Return the [x, y] coordinate for the center point of the cell that contains the specified text.  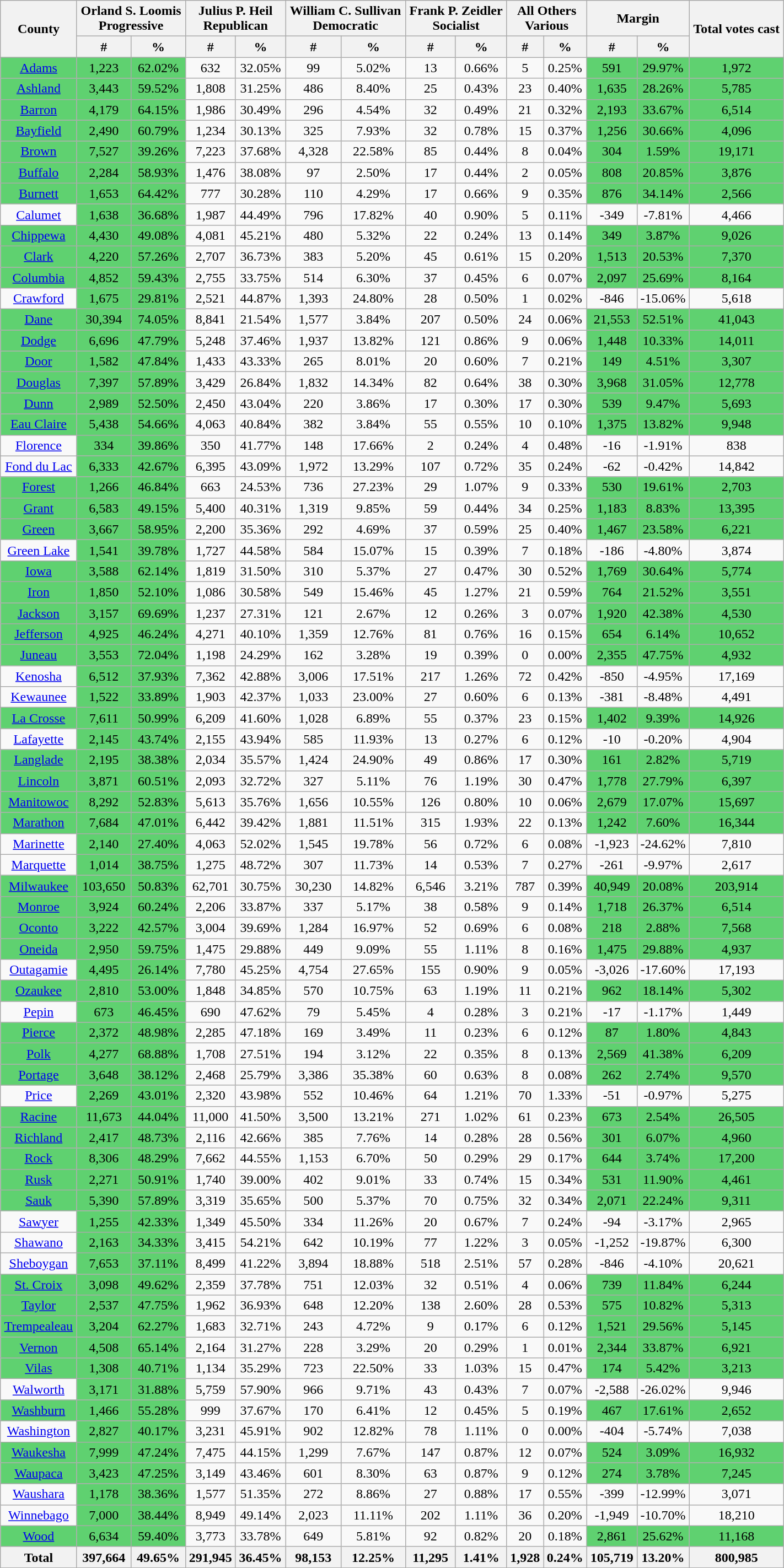
1.33% [566, 1096]
0.61% [481, 256]
1,683 [211, 1327]
35.36% [260, 529]
Oneida [39, 949]
4.69% [373, 529]
1,433 [211, 362]
72 [525, 676]
Richland [39, 1138]
0.01% [566, 1348]
97 [313, 173]
5.11% [373, 781]
-94 [612, 1221]
2,034 [211, 760]
19.78% [373, 844]
40.84% [260, 424]
838 [737, 445]
Ozaukee [39, 991]
42.33% [159, 1221]
11,168 [737, 1536]
1,183 [612, 508]
147 [430, 1452]
1,903 [211, 697]
9.09% [373, 949]
Brown [39, 152]
3,423 [104, 1473]
99 [313, 68]
13,395 [737, 508]
17.66% [373, 445]
20,621 [737, 1263]
8,949 [211, 1515]
5,774 [737, 571]
Outagamie [39, 970]
649 [313, 1536]
56 [430, 844]
25.62% [663, 1536]
575 [612, 1306]
5,719 [737, 760]
1,582 [104, 362]
1,718 [612, 907]
Jefferson [39, 634]
41.38% [663, 1054]
45.50% [260, 1221]
30,230 [313, 886]
13.29% [373, 466]
0.76% [481, 634]
61 [525, 1117]
-17 [612, 1012]
-9.97% [663, 865]
2,193 [612, 110]
1,850 [104, 592]
31.05% [663, 382]
203,914 [737, 886]
296 [313, 110]
0.75% [481, 1200]
5,785 [737, 89]
315 [430, 823]
149 [612, 362]
1.93% [481, 823]
126 [430, 802]
54.21% [260, 1242]
-4.80% [663, 550]
524 [612, 1452]
44.04% [159, 1117]
-1,949 [612, 1515]
0.33% [566, 487]
3.49% [373, 1033]
Trempealeau [39, 1327]
486 [313, 89]
2,679 [612, 802]
570 [313, 991]
59.75% [159, 949]
39.26% [159, 152]
11,673 [104, 1117]
1,033 [313, 697]
787 [525, 886]
8,841 [211, 320]
Eau Claire [39, 424]
2,206 [211, 907]
1,299 [313, 1452]
Florence [39, 445]
6.07% [663, 1138]
2,164 [211, 1348]
32.72% [260, 781]
43.09% [260, 466]
3,871 [104, 781]
1,198 [211, 655]
8,292 [104, 802]
0.11% [566, 214]
3.78% [663, 1473]
2,284 [104, 173]
4,495 [104, 970]
3,667 [104, 529]
6,395 [211, 466]
24.29% [260, 655]
220 [313, 403]
4,530 [737, 613]
4,960 [737, 1138]
-16 [612, 445]
42.88% [260, 676]
2,344 [612, 1348]
1,153 [313, 1159]
3,149 [211, 1473]
1,476 [211, 173]
1.59% [663, 152]
3.86% [373, 403]
27.40% [159, 844]
57.90% [260, 1389]
11.51% [373, 823]
-4.95% [663, 676]
292 [313, 529]
5.45% [373, 1012]
1,275 [211, 865]
2,163 [104, 1242]
30.58% [260, 592]
2.82% [663, 760]
Sheboygan [39, 1263]
1,242 [612, 823]
12.03% [373, 1285]
3,648 [104, 1075]
-24.62% [663, 844]
13.21% [373, 1117]
32.05% [260, 68]
6.41% [373, 1410]
25.79% [260, 1075]
Kewaunee [39, 697]
72.04% [159, 655]
98,153 [313, 1557]
44.49% [260, 214]
30.66% [663, 131]
33.75% [260, 277]
6,546 [430, 886]
3,204 [104, 1327]
Wood [39, 1536]
4,328 [313, 152]
42.37% [260, 697]
23.00% [373, 697]
43.33% [260, 362]
307 [313, 865]
0.80% [481, 802]
736 [313, 487]
12.76% [373, 634]
Green [39, 529]
1,255 [104, 1221]
11.90% [663, 1179]
1,962 [211, 1306]
9.85% [373, 508]
44.55% [260, 1159]
8.86% [373, 1494]
0.04% [566, 152]
2,652 [737, 1410]
4,096 [737, 131]
2,617 [737, 865]
43.46% [260, 1473]
4,220 [104, 256]
0.58% [481, 907]
1,449 [737, 1012]
Margin [638, 19]
26,505 [737, 1117]
40,949 [612, 886]
15.07% [373, 550]
41.50% [260, 1117]
Green Lake [39, 550]
8.01% [373, 362]
4,466 [737, 214]
46.45% [159, 1012]
28.26% [663, 89]
Bayfield [39, 131]
64.15% [159, 110]
5,618 [737, 299]
-3,026 [612, 970]
44.15% [260, 1452]
1,848 [211, 991]
2.60% [481, 1306]
Frank P. ZeidlerSocialist [456, 19]
808 [612, 173]
3,222 [104, 928]
38.12% [159, 1075]
74.05% [159, 320]
36 [525, 1515]
0.74% [481, 1179]
Waushara [39, 1494]
34 [525, 508]
654 [612, 634]
4,754 [313, 970]
291,945 [211, 1557]
7,527 [104, 152]
8.83% [663, 508]
19,171 [737, 152]
1,467 [612, 529]
999 [211, 1410]
Marinette [39, 844]
584 [313, 550]
4,508 [104, 1348]
2,537 [104, 1306]
14,926 [737, 718]
Burnett [39, 193]
52.02% [260, 844]
2,195 [104, 760]
7,684 [104, 823]
0.32% [566, 110]
10.55% [373, 802]
1.07% [481, 487]
25.69% [663, 277]
1.26% [481, 676]
2,359 [211, 1285]
3,098 [104, 1285]
Columbia [39, 277]
2,145 [104, 739]
1.27% [481, 592]
3.21% [481, 886]
350 [211, 445]
243 [313, 1327]
81 [430, 634]
531 [612, 1179]
5.17% [373, 907]
35.57% [260, 760]
43 [430, 1389]
601 [313, 1473]
518 [430, 1263]
62.02% [159, 68]
-0.42% [663, 466]
1.80% [663, 1033]
2.67% [373, 613]
310 [313, 571]
26.37% [663, 907]
4,179 [104, 110]
1,740 [211, 1179]
2,703 [737, 487]
47.01% [159, 823]
2,093 [211, 781]
1.03% [481, 1368]
Iron [39, 592]
1,319 [313, 508]
40.17% [159, 1431]
349 [612, 235]
18.14% [663, 991]
1,402 [612, 718]
3,773 [211, 1536]
-186 [612, 550]
6,221 [737, 529]
15.46% [373, 592]
274 [612, 1473]
24 [525, 320]
47.79% [159, 341]
3,874 [737, 550]
642 [313, 1242]
9.39% [663, 718]
48.29% [159, 1159]
45.25% [260, 970]
265 [313, 362]
1,349 [211, 1221]
449 [313, 949]
11.26% [373, 1221]
690 [211, 1012]
3,588 [104, 571]
9,946 [737, 1389]
Shawano [39, 1242]
148 [313, 445]
30.28% [260, 193]
64.42% [159, 193]
194 [313, 1054]
105,719 [612, 1557]
796 [313, 214]
2,116 [211, 1138]
0.82% [481, 1536]
0.26% [481, 613]
15,697 [737, 802]
40 [430, 214]
751 [313, 1285]
5.20% [373, 256]
1.41% [481, 1557]
60.79% [159, 131]
1,521 [612, 1327]
1,769 [612, 571]
45.91% [260, 1431]
1,237 [211, 613]
-1,252 [612, 1242]
7,370 [737, 256]
7,223 [211, 152]
5,613 [211, 802]
0.88% [481, 1494]
30,394 [104, 320]
1,708 [211, 1054]
49.62% [159, 1285]
60 [430, 1075]
876 [612, 193]
-0.97% [663, 1096]
3,171 [104, 1389]
11,000 [211, 1117]
40.71% [159, 1368]
-404 [612, 1431]
8.30% [373, 1473]
50.99% [159, 718]
39.00% [260, 1179]
1.22% [481, 1242]
777 [211, 193]
-3.17% [663, 1221]
6.14% [663, 634]
1,223 [104, 68]
6,696 [104, 341]
1,028 [313, 718]
1,653 [104, 193]
52.10% [159, 592]
585 [313, 739]
6,634 [104, 1536]
Price [39, 1096]
40.10% [260, 634]
-10.70% [663, 1515]
49 [430, 760]
0.02% [566, 299]
21,553 [612, 320]
500 [313, 1200]
3,924 [104, 907]
2,569 [612, 1054]
Washburn [39, 1410]
Sawyer [39, 1221]
33.89% [159, 697]
30.49% [260, 110]
Crawford [39, 299]
1,086 [211, 592]
68.88% [159, 1054]
8.40% [373, 89]
764 [612, 592]
Washington [39, 1431]
228 [313, 1348]
5,248 [211, 341]
38.36% [159, 1494]
26.84% [260, 382]
4,277 [104, 1054]
1.21% [481, 1096]
3,551 [737, 592]
6.70% [373, 1159]
48.98% [159, 1033]
27.65% [373, 970]
1,881 [313, 823]
38.08% [260, 173]
17,200 [737, 1159]
1,308 [104, 1368]
16.97% [373, 928]
-19.87% [663, 1242]
-12.99% [663, 1494]
155 [430, 970]
47.62% [260, 1012]
37.46% [260, 341]
3,006 [313, 676]
7.67% [373, 1452]
38.75% [159, 865]
45.21% [260, 235]
6,512 [104, 676]
11.73% [373, 865]
4,932 [737, 655]
Forest [39, 487]
5,275 [737, 1096]
79 [313, 1012]
1,937 [313, 341]
304 [612, 152]
9,948 [737, 424]
3,553 [104, 655]
60.24% [159, 907]
Sauk [39, 1200]
21.52% [663, 592]
1,545 [313, 844]
7,568 [737, 928]
43.01% [159, 1096]
1,656 [313, 802]
1,178 [104, 1494]
Chippewa [39, 235]
1,832 [313, 382]
0.69% [481, 928]
Calumet [39, 214]
59.40% [159, 1536]
6,333 [104, 466]
3.87% [663, 235]
5,390 [104, 1200]
14.34% [373, 382]
9,570 [737, 1075]
2,155 [211, 739]
Kenosha [39, 676]
Clark [39, 256]
11.11% [373, 1515]
39.42% [260, 823]
58.93% [159, 173]
4,852 [104, 277]
35 [525, 466]
1,541 [104, 550]
0.56% [566, 1138]
16,932 [737, 1452]
33.67% [663, 110]
46.24% [159, 634]
8,306 [104, 1159]
0.51% [481, 1285]
39.78% [159, 550]
2,450 [211, 403]
800,985 [737, 1557]
2,490 [104, 131]
49.65% [159, 1557]
3.74% [663, 1159]
58.95% [159, 529]
-26.02% [663, 1389]
22.58% [373, 152]
11.93% [373, 739]
Rusk [39, 1179]
47.84% [159, 362]
Iowa [39, 571]
5,313 [737, 1306]
17,169 [737, 676]
9.01% [373, 1179]
1,466 [104, 1410]
92 [430, 1536]
663 [211, 487]
103,650 [104, 886]
2.51% [481, 1263]
Buffalo [39, 173]
-1,923 [612, 844]
42.57% [159, 928]
514 [313, 277]
-399 [612, 1494]
Total [39, 1557]
397,664 [104, 1557]
52.83% [159, 802]
218 [612, 928]
3.28% [373, 655]
22.24% [663, 1200]
42.38% [663, 613]
7,780 [211, 970]
Julius P. HeilRepublican [235, 19]
Barron [39, 110]
31.88% [159, 1389]
207 [430, 320]
59 [430, 508]
2,285 [211, 1033]
7,397 [104, 382]
42.66% [260, 1138]
30.64% [663, 571]
20.08% [663, 886]
14,011 [737, 341]
St. Croix [39, 1285]
17.61% [663, 1410]
1,014 [104, 865]
530 [612, 487]
53.00% [159, 991]
17.07% [663, 802]
7,038 [737, 1431]
301 [612, 1138]
44.58% [260, 550]
-1.91% [663, 445]
648 [313, 1306]
50.91% [159, 1179]
262 [612, 1075]
0.67% [481, 1221]
2,827 [104, 1431]
4.51% [663, 362]
Langlade [39, 760]
Door [39, 362]
2.54% [663, 1117]
48.72% [260, 865]
37.93% [159, 676]
Grant [39, 508]
Portage [39, 1075]
7,475 [211, 1452]
Milwaukee [39, 886]
10.82% [663, 1306]
Jackson [39, 613]
467 [612, 1410]
39.69% [260, 928]
24.53% [260, 487]
2,861 [612, 1536]
9.71% [373, 1389]
383 [313, 256]
62.14% [159, 571]
-4.10% [663, 1263]
0.52% [566, 571]
3,004 [211, 928]
5,438 [104, 424]
18.88% [373, 1263]
3,876 [737, 173]
1,284 [313, 928]
3,157 [104, 613]
4,081 [211, 235]
55.28% [159, 1410]
4,925 [104, 634]
16,344 [737, 823]
0.19% [566, 1410]
41.77% [260, 445]
1,256 [612, 131]
44.87% [260, 299]
17,193 [737, 970]
51.35% [260, 1494]
Waukesha [39, 1452]
Manitowoc [39, 802]
30.75% [260, 886]
385 [313, 1138]
0.10% [566, 424]
4.54% [373, 110]
37.11% [159, 1263]
Walworth [39, 1389]
632 [211, 68]
4,430 [104, 235]
Winnebago [39, 1515]
11.84% [663, 1285]
2,989 [104, 403]
57 [525, 1263]
35.38% [373, 1075]
7.93% [373, 131]
27.51% [260, 1054]
1,987 [211, 214]
62.27% [159, 1327]
6.89% [373, 718]
Lafayette [39, 739]
38.38% [159, 760]
1,375 [612, 424]
29.81% [159, 299]
47.18% [260, 1033]
6,921 [737, 1348]
39.86% [159, 445]
-8.48% [663, 697]
34.33% [159, 1242]
202 [430, 1515]
12,778 [737, 382]
4,271 [211, 634]
5,145 [737, 1327]
37.78% [260, 1285]
6,442 [211, 823]
23.58% [663, 529]
2,023 [313, 1515]
12.82% [373, 1431]
5,302 [737, 991]
Adams [39, 68]
539 [612, 403]
5,400 [211, 508]
1,359 [313, 634]
2,707 [211, 256]
17.51% [373, 676]
5.32% [373, 235]
49.08% [159, 235]
-5.74% [663, 1431]
0.63% [481, 1075]
12.20% [373, 1306]
Dane [39, 320]
43.98% [260, 1096]
41,043 [737, 320]
4,461 [737, 1179]
1,234 [211, 131]
19 [430, 655]
43.74% [159, 739]
107 [430, 466]
1,675 [104, 299]
3,307 [737, 362]
9.47% [663, 403]
57.26% [159, 256]
29.97% [663, 68]
966 [313, 1389]
69.69% [159, 613]
52.50% [159, 403]
-850 [612, 676]
8,164 [737, 277]
325 [313, 131]
Marathon [39, 823]
65.14% [159, 1348]
9,026 [737, 235]
24.90% [373, 760]
-381 [612, 697]
271 [430, 1117]
4,843 [737, 1033]
County [39, 29]
William C. SullivanDemocratic [345, 19]
0.64% [481, 382]
20.85% [663, 173]
82 [430, 382]
-349 [612, 214]
35.65% [260, 1200]
3.12% [373, 1054]
2,755 [211, 277]
37.67% [260, 1410]
4,904 [737, 739]
0.42% [566, 676]
4,937 [737, 949]
7,662 [211, 1159]
7,245 [737, 1473]
3,213 [737, 1368]
La Crosse [39, 718]
2,521 [211, 299]
Juneau [39, 655]
10,652 [737, 634]
Monroe [39, 907]
1,727 [211, 550]
1,393 [313, 299]
3,319 [211, 1200]
24.80% [373, 299]
7,362 [211, 676]
46.84% [159, 487]
Lincoln [39, 781]
34.85% [260, 991]
2,200 [211, 529]
2,320 [211, 1096]
-10 [612, 739]
60.51% [159, 781]
7,810 [737, 844]
6,244 [737, 1285]
-1.17% [663, 1012]
2,271 [104, 1179]
10.75% [373, 991]
480 [313, 235]
31.25% [260, 89]
1,920 [612, 613]
41.60% [260, 718]
6,583 [104, 508]
1,424 [313, 760]
1,928 [525, 1557]
0.48% [566, 445]
2,965 [737, 1221]
723 [313, 1368]
327 [313, 781]
32.71% [260, 1327]
2,140 [104, 844]
35.29% [260, 1368]
Fond du Lac [39, 466]
47.24% [159, 1452]
739 [612, 1285]
1,638 [104, 214]
Oconto [39, 928]
2.50% [373, 173]
3,231 [211, 1431]
10.33% [663, 341]
50.83% [159, 886]
2,269 [104, 1096]
644 [612, 1159]
2,097 [612, 277]
591 [612, 68]
2,372 [104, 1033]
17.82% [373, 214]
10.19% [373, 1242]
3,443 [104, 89]
2,355 [612, 655]
1,513 [612, 256]
3,429 [211, 382]
6,397 [737, 781]
549 [313, 592]
5.02% [373, 68]
3,500 [313, 1117]
-62 [612, 466]
18,210 [737, 1515]
962 [612, 991]
3.29% [373, 1348]
0.49% [481, 110]
552 [313, 1096]
1,266 [104, 487]
5.42% [663, 1368]
52 [430, 928]
19.61% [663, 487]
1,808 [211, 89]
20.53% [663, 256]
337 [313, 907]
Rock [39, 1159]
Vilas [39, 1368]
2,566 [737, 193]
1,986 [211, 110]
7.60% [663, 823]
50 [430, 1159]
9,311 [737, 1200]
37.68% [260, 152]
2,810 [104, 991]
6.30% [373, 277]
27.31% [260, 613]
2.88% [663, 928]
Racine [39, 1117]
12.25% [373, 1557]
87 [612, 1033]
35.76% [260, 802]
Marquette [39, 865]
2.74% [663, 1075]
Taylor [39, 1306]
272 [313, 1494]
-17.60% [663, 970]
2,071 [612, 1200]
162 [313, 655]
3,386 [313, 1075]
902 [313, 1431]
Dodge [39, 341]
21.54% [260, 320]
3,968 [612, 382]
-51 [612, 1096]
64 [430, 1096]
Pepin [39, 1012]
1,522 [104, 697]
161 [612, 760]
42.67% [159, 466]
7,611 [104, 718]
-0.20% [663, 739]
31.50% [260, 571]
10.46% [373, 1096]
5,693 [737, 403]
36.93% [260, 1306]
7.76% [373, 1138]
1.02% [481, 1117]
382 [313, 424]
43.94% [260, 739]
49.15% [159, 508]
2,417 [104, 1138]
31.27% [260, 1348]
47.25% [159, 1473]
8,499 [211, 1263]
52.51% [663, 320]
1,635 [612, 89]
Polk [39, 1054]
Pierce [39, 1033]
2,468 [211, 1075]
Ashland [39, 89]
Orland S. LoomisProgressive [131, 19]
14.82% [373, 886]
43.04% [260, 403]
All OthersVarious [547, 19]
26.14% [159, 970]
62,701 [211, 886]
59.52% [159, 89]
4,491 [737, 697]
3,415 [211, 1242]
-2,588 [612, 1389]
36.68% [159, 214]
174 [612, 1368]
11,295 [430, 1557]
13.20% [663, 1557]
7,000 [104, 1515]
5,759 [211, 1389]
2,950 [104, 949]
1,134 [211, 1368]
85 [430, 152]
3,071 [737, 1494]
217 [430, 676]
4.29% [373, 193]
6,300 [737, 1242]
29.56% [663, 1327]
138 [430, 1306]
Douglas [39, 382]
49.14% [260, 1515]
41.22% [260, 1263]
27.79% [663, 781]
33.78% [260, 1536]
36.73% [260, 256]
169 [313, 1033]
1,778 [612, 781]
48.73% [159, 1138]
-261 [612, 865]
Vernon [39, 1348]
3,894 [313, 1263]
Dunn [39, 403]
4.72% [373, 1327]
1,448 [612, 341]
22.50% [373, 1368]
-7.81% [663, 214]
5.81% [373, 1536]
170 [313, 1410]
30.13% [260, 131]
34.14% [663, 193]
Total votes cast [737, 29]
76 [430, 781]
14,842 [737, 466]
-15.06% [663, 299]
1,819 [211, 571]
78 [430, 1431]
110 [313, 193]
0.16% [566, 949]
59.43% [159, 277]
0.78% [481, 131]
38.44% [159, 1515]
3.09% [663, 1452]
27.23% [373, 487]
54.66% [159, 424]
Waupaca [39, 1473]
7,999 [104, 1452]
402 [313, 1179]
36.45% [260, 1557]
40.31% [260, 508]
7,653 [104, 1263]
77 [430, 1242]
16 [525, 634]
